Capture the cell that displays the provided text and extract its [X, Y] central coordinate. 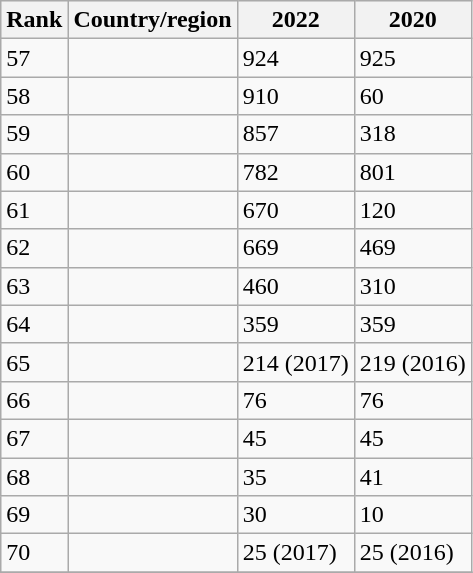
318 [412, 134]
Country/region [152, 20]
69 [34, 515]
64 [34, 324]
68 [34, 477]
10 [412, 515]
469 [412, 248]
66 [34, 400]
63 [34, 286]
460 [296, 286]
801 [412, 172]
59 [34, 134]
30 [296, 515]
62 [34, 248]
925 [412, 58]
25 (2017) [296, 553]
857 [296, 134]
214 (2017) [296, 362]
70 [34, 553]
25 (2016) [412, 553]
310 [412, 286]
57 [34, 58]
219 (2016) [412, 362]
Rank [34, 20]
782 [296, 172]
67 [34, 438]
670 [296, 210]
35 [296, 477]
924 [296, 58]
61 [34, 210]
65 [34, 362]
120 [412, 210]
669 [296, 248]
2022 [296, 20]
41 [412, 477]
2020 [412, 20]
910 [296, 96]
58 [34, 96]
